Search for the cell housing the specified text and yield its (x, y) center coordinate. 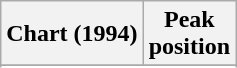
Chart (1994) (72, 34)
Peakposition (189, 34)
